From the cell containing the given text, extract its center point as (X, Y) coordinate. 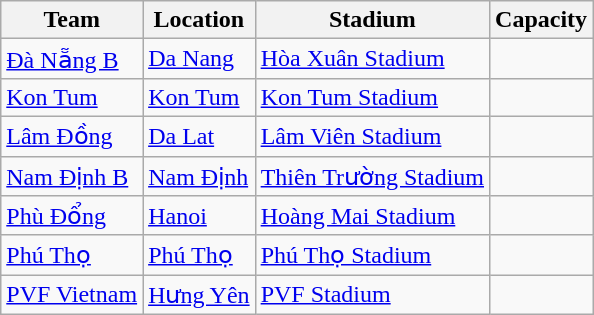
Hoàng Mai Stadium (372, 216)
Da Lat (199, 136)
Phù Đổng (72, 216)
Capacity (542, 20)
Team (72, 20)
Hòa Xuân Stadium (372, 59)
PVF Stadium (372, 295)
PVF Vietnam (72, 295)
Hưng Yên (199, 295)
Hanoi (199, 216)
Đà Nẵng B (72, 59)
Nam Định (199, 176)
Phú Thọ Stadium (372, 255)
Thiên Trường Stadium (372, 176)
Kon Tum Stadium (372, 97)
Location (199, 20)
Lâm Đồng (72, 136)
Lâm Viên Stadium (372, 136)
Stadium (372, 20)
Da Nang (199, 59)
Nam Định B (72, 176)
